Return the [X, Y] coordinate for the center point of the cell that contains the specified text.  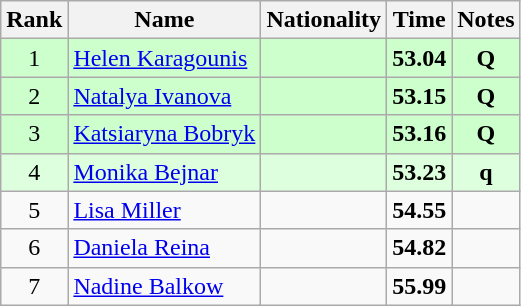
Lisa Miller [164, 210]
2 [34, 96]
5 [34, 210]
53.23 [420, 172]
53.16 [420, 134]
Name [164, 20]
53.15 [420, 96]
6 [34, 248]
Helen Karagounis [164, 58]
7 [34, 286]
53.04 [420, 58]
Monika Bejnar [164, 172]
Time [420, 20]
q [486, 172]
54.55 [420, 210]
Nadine Balkow [164, 286]
Nationality [324, 20]
Notes [486, 20]
1 [34, 58]
Daniela Reina [164, 248]
54.82 [420, 248]
4 [34, 172]
Natalya Ivanova [164, 96]
3 [34, 134]
Katsiaryna Bobryk [164, 134]
Rank [34, 20]
55.99 [420, 286]
